Search for the cell housing the specified text and yield its [X, Y] center coordinate. 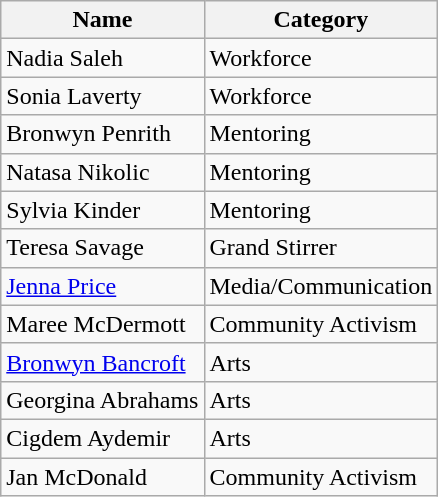
Category [321, 20]
Jenna Price [102, 286]
Nadia Saleh [102, 58]
Georgina Abrahams [102, 400]
Sylvia Kinder [102, 210]
Jan McDonald [102, 477]
Natasa Nikolic [102, 172]
Media/Communication [321, 286]
Maree McDermott [102, 324]
Bronwyn Bancroft [102, 362]
Sonia Laverty [102, 96]
Grand Stirrer [321, 248]
Teresa Savage [102, 248]
Cigdem Aydemir [102, 438]
Name [102, 20]
Bronwyn Penrith [102, 134]
